Capture the cell that displays the provided text and extract its (x, y) central coordinate. 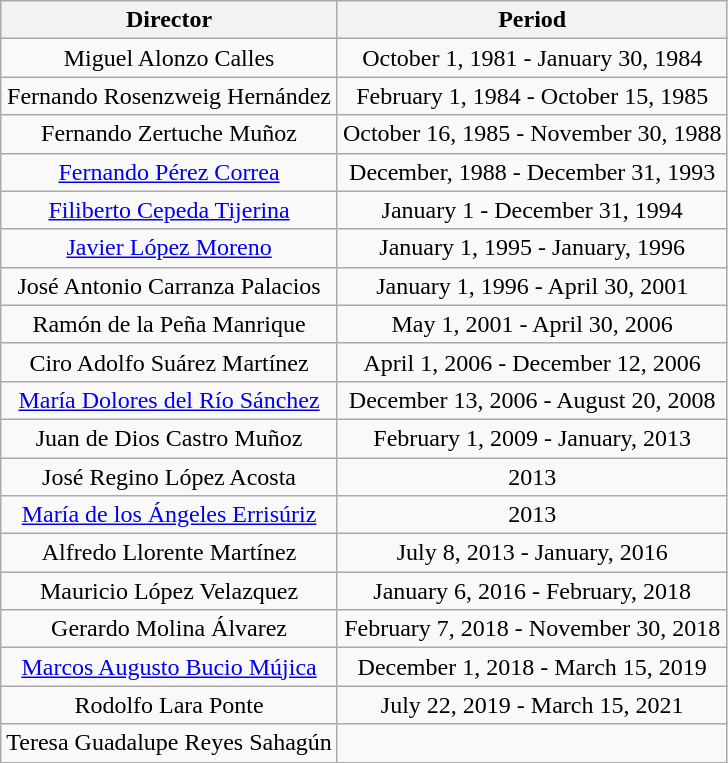
October 16, 1985 - November 30, 1988 (532, 134)
José Regino López Acosta (170, 477)
October 1, 1981 - January 30, 1984 (532, 58)
Marcos Augusto Bucio Mújica (170, 667)
December 13, 2006 - August 20, 2008 (532, 400)
Fernando Pérez Correa (170, 172)
May 1, 2001 - April 30, 2006 (532, 324)
February 1, 1984 - October 15, 1985 (532, 96)
María Dolores del Río Sánchez (170, 400)
February 1, 2009 - January, 2013 (532, 438)
July 22, 2019 - March 15, 2021 (532, 705)
Mauricio López Velazquez (170, 591)
Juan de Dios Castro Muñoz (170, 438)
Teresa Guadalupe Reyes Sahagún (170, 743)
July 8, 2013 - January, 2016 (532, 553)
February 7, 2018 - November 30, 2018 (532, 629)
January 1 - December 31, 1994 (532, 210)
Fernando Zertuche Muñoz (170, 134)
Period (532, 20)
December 1, 2018 - March 15, 2019 (532, 667)
Director (170, 20)
Alfredo Llorente Martínez (170, 553)
Javier López Moreno (170, 248)
María de los Ángeles Errisúriz (170, 515)
Miguel Alonzo Calles (170, 58)
Ramón de la Peña Manrique (170, 324)
January 1, 1996 - April 30, 2001 (532, 286)
January 6, 2016 - February, 2018 (532, 591)
Ciro Adolfo Suárez Martínez (170, 362)
December, 1988 - December 31, 1993 (532, 172)
January 1, 1995 - January, 1996 (532, 248)
Filiberto Cepeda Tijerina (170, 210)
April 1, 2006 - December 12, 2006 (532, 362)
Fernando Rosenzweig Hernández (170, 96)
Gerardo Molina Álvarez (170, 629)
Rodolfo Lara Ponte (170, 705)
José Antonio Carranza Palacios (170, 286)
